Identify which cell holds the provided text, then report its [X, Y] central coordinate. 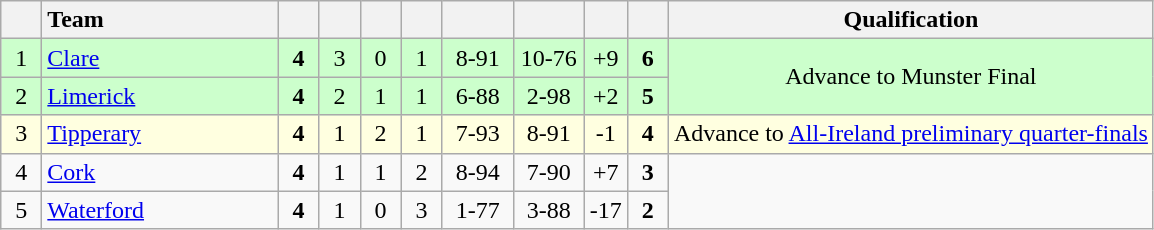
Team [160, 20]
Advance to Munster Final [910, 77]
-17 [606, 210]
7-90 [548, 172]
-1 [606, 134]
10-76 [548, 58]
6 [648, 58]
Cork [160, 172]
3-88 [548, 210]
1-77 [478, 210]
Advance to All-Ireland preliminary quarter-finals [910, 134]
Clare [160, 58]
Qualification [910, 20]
+7 [606, 172]
Limerick [160, 96]
8-94 [478, 172]
2-98 [548, 96]
6-88 [478, 96]
7-93 [478, 134]
Tipperary [160, 134]
+9 [606, 58]
Waterford [160, 210]
+2 [606, 96]
